Output the (x, y) coordinate of the center of the cell containing the given text.  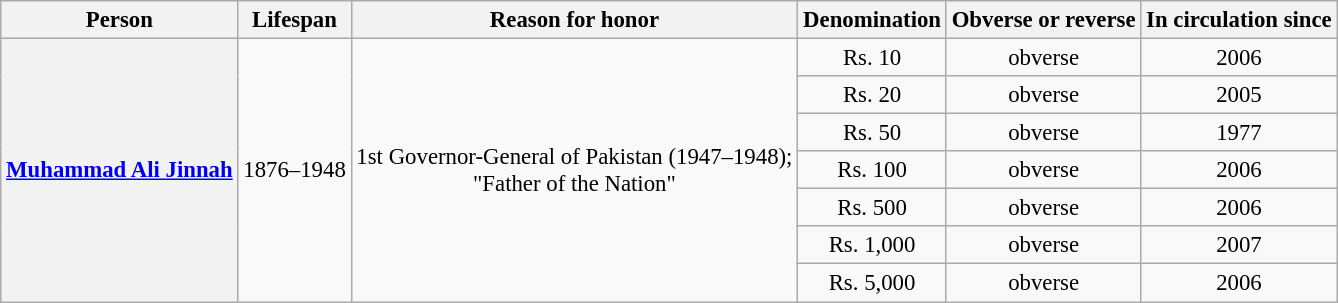
Person (120, 20)
Rs. 10 (872, 58)
In circulation since (1239, 20)
Lifespan (294, 20)
Rs. 100 (872, 170)
Rs. 5,000 (872, 283)
Rs. 500 (872, 208)
2005 (1239, 95)
Reason for honor (574, 20)
Muhammad Ali Jinnah (120, 170)
Denomination (872, 20)
1st Governor-General of Pakistan (1947–1948);"Father of the Nation" (574, 170)
1876–1948 (294, 170)
1977 (1239, 133)
Rs. 20 (872, 95)
Obverse or reverse (1043, 20)
Rs. 50 (872, 133)
2007 (1239, 245)
Rs. 1,000 (872, 245)
